Determine the [x, y] coordinate at the center of the cell enclosing the given text.  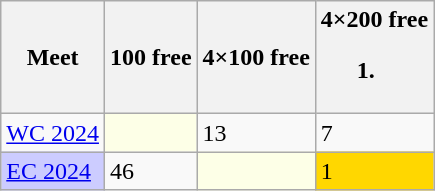
Meet [53, 58]
1 [374, 171]
WC 2024 [53, 133]
7 [374, 133]
4×200 free [374, 58]
100 free [150, 58]
4×100 free [256, 58]
46 [150, 171]
13 [256, 133]
EC 2024 [53, 171]
